Identify which cell holds the provided text, then report its (X, Y) central coordinate. 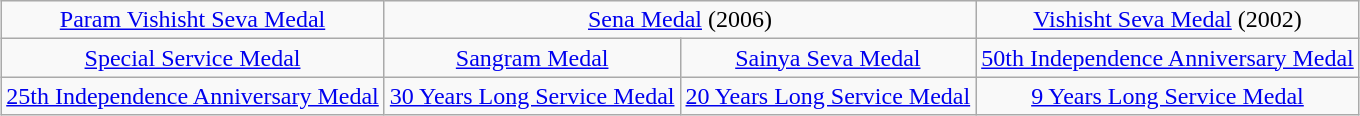
9 Years Long Service Medal (1168, 96)
50th Independence Anniversary Medal (1168, 58)
Special Service Medal (193, 58)
20 Years Long Service Medal (828, 96)
Sena Medal (2006) (680, 20)
30 Years Long Service Medal (532, 96)
Sainya Seva Medal (828, 58)
Sangram Medal (532, 58)
Param Vishisht Seva Medal (193, 20)
Vishisht Seva Medal (2002) (1168, 20)
25th Independence Anniversary Medal (193, 96)
